Scan for the cell matching the given text and deliver its (x, y) coordinate at center. 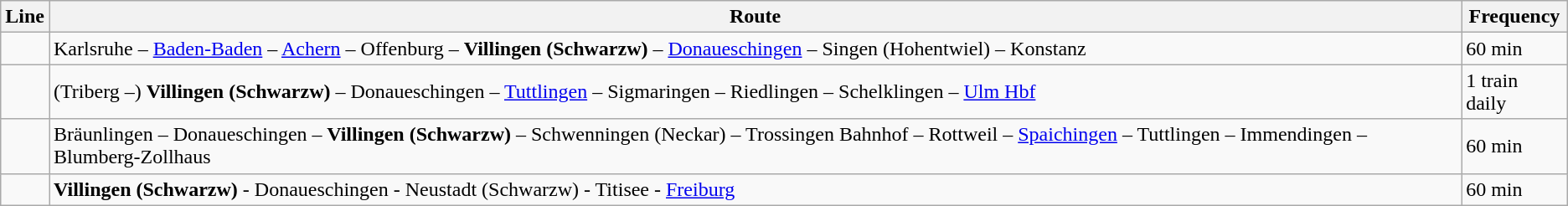
Line (25, 17)
Karlsruhe – Baden-Baden – Achern – Offenburg – Villingen (Schwarzw) – Donaueschingen – Singen (Hohentwiel) – Konstanz (755, 49)
Frequency (1514, 17)
Villingen (Schwarzw) - Donaueschingen - Neustadt (Schwarzw) - Titisee - Freiburg (755, 189)
Route (755, 17)
(Triberg –) Villingen (Schwarzw) – Donaueschingen – Tuttlingen – Sigmaringen – Riedlingen – Schelklingen – Ulm Hbf (755, 92)
1 train daily (1514, 92)
